Pinpoint the cell where the given text exists, returning its (x, y) midpoint coordinate. 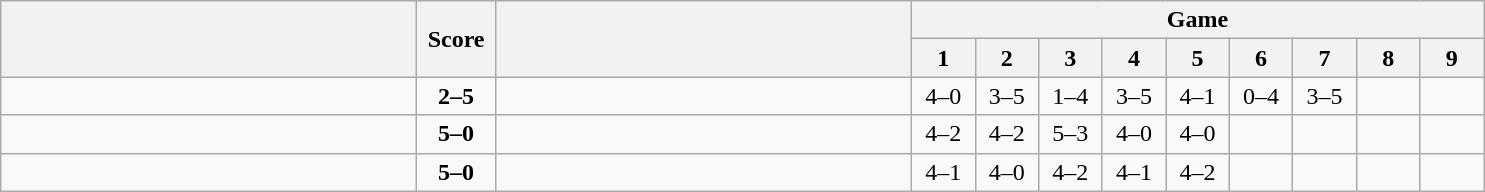
1 (943, 58)
2 (1007, 58)
Score (456, 39)
8 (1388, 58)
5–3 (1071, 134)
3 (1071, 58)
0–4 (1261, 96)
9 (1452, 58)
1–4 (1071, 96)
7 (1325, 58)
5 (1198, 58)
Game (1197, 20)
4 (1134, 58)
6 (1261, 58)
2–5 (456, 96)
